Detect which cell encompasses the target text, then output its (X, Y) center coordinate. 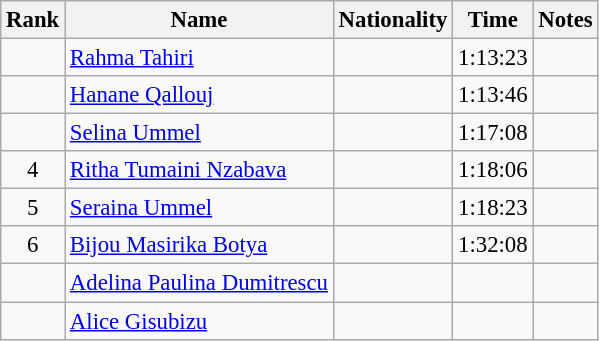
Ritha Tumaini Nzabava (200, 170)
Rahma Tahiri (200, 58)
1:17:08 (493, 133)
1:18:23 (493, 208)
Adelina Paulina Dumitrescu (200, 283)
Hanane Qallouj (200, 95)
Rank (33, 20)
Name (200, 20)
Alice Gisubizu (200, 321)
Nationality (392, 20)
1:13:46 (493, 95)
1:18:06 (493, 170)
Time (493, 20)
Notes (566, 20)
Selina Ummel (200, 133)
1:13:23 (493, 58)
1:32:08 (493, 245)
Bijou Masirika Botya (200, 245)
5 (33, 208)
4 (33, 170)
6 (33, 245)
Seraina Ummel (200, 208)
